Return the (x, y) coordinate for the center point of the cell that contains the specified text.  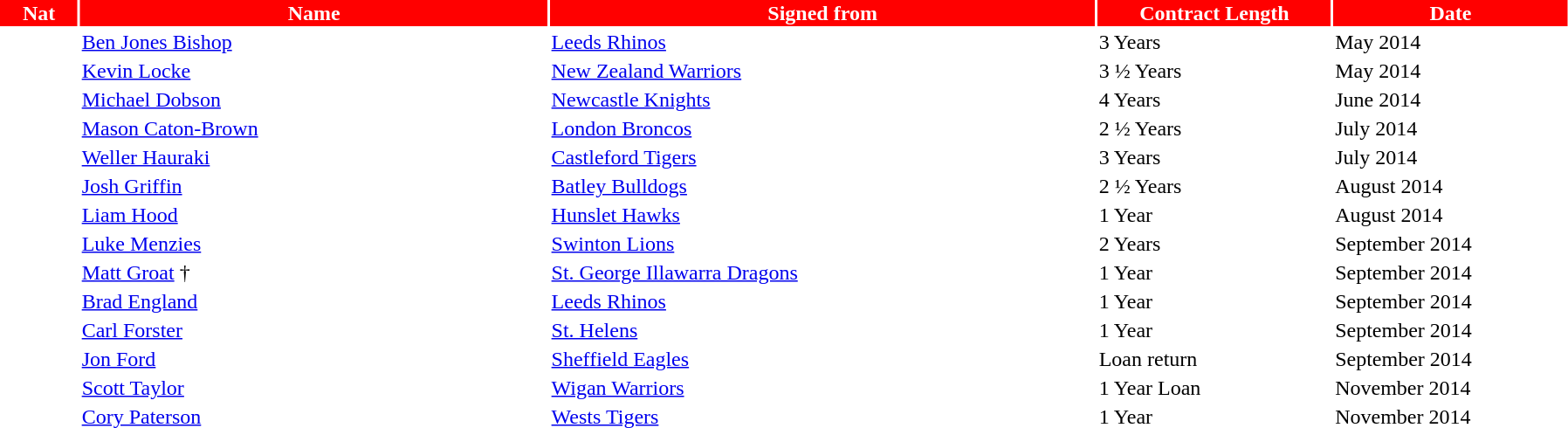
New Zealand Warriors (822, 71)
Michael Dobson (314, 100)
Swinton Lions (822, 244)
Name (314, 13)
Ben Jones Bishop (314, 42)
Mason Caton-Brown (314, 128)
Josh Griffin (314, 186)
June 2014 (1451, 100)
Nat (38, 13)
Scott Taylor (314, 388)
Signed from (822, 13)
London Broncos (822, 128)
Liam Hood (314, 215)
2 Years (1214, 244)
Date (1451, 13)
Hunslet Hawks (822, 215)
Matt Groat † (314, 273)
St. George Illawarra Dragons (822, 273)
Contract Length (1214, 13)
3 ½ Years (1214, 71)
Luke Menzies (314, 244)
St. Helens (822, 330)
Sheffield Eagles (822, 359)
Weller Hauraki (314, 157)
Castleford Tigers (822, 157)
Batley Bulldogs (822, 186)
Brad England (314, 301)
Newcastle Knights (822, 100)
Carl Forster (314, 330)
November 2014 (1451, 388)
Wigan Warriors (822, 388)
Loan return (1214, 359)
Kevin Locke (314, 71)
Jon Ford (314, 359)
1 Year Loan (1214, 388)
4 Years (1214, 100)
